Locate the cell with the specified text and output its [x, y] center coordinate. 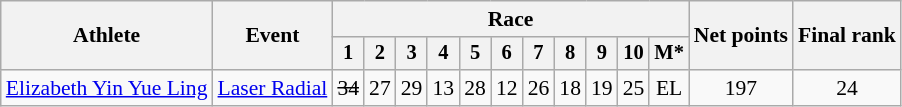
13 [443, 88]
4 [443, 54]
29 [412, 88]
Race [510, 19]
197 [741, 88]
12 [507, 88]
34 [348, 88]
28 [475, 88]
Final rank [847, 36]
9 [602, 54]
27 [380, 88]
1 [348, 54]
18 [570, 88]
25 [634, 88]
M* [668, 54]
10 [634, 54]
3 [412, 54]
EL [668, 88]
24 [847, 88]
8 [570, 54]
6 [507, 54]
7 [539, 54]
Elizabeth Yin Yue Ling [107, 88]
2 [380, 54]
Net points [741, 36]
Event [273, 36]
26 [539, 88]
5 [475, 54]
19 [602, 88]
Laser Radial [273, 88]
Athlete [107, 36]
